Search for the cell housing the specified text and yield its (x, y) center coordinate. 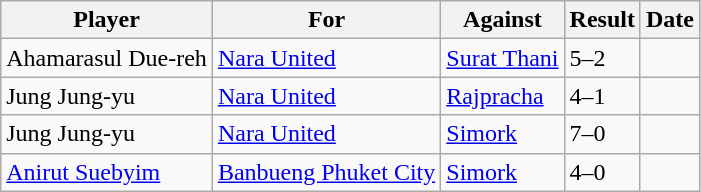
Ahamarasul Due-reh (107, 58)
Player (107, 20)
5–2 (602, 58)
Result (602, 20)
4–1 (602, 96)
Anirut Suebyim (107, 172)
4–0 (602, 172)
Rajpracha (502, 96)
Banbueng Phuket City (326, 172)
For (326, 20)
Date (670, 20)
Surat Thani (502, 58)
7–0 (602, 134)
Against (502, 20)
